Capture the cell that displays the provided text and extract its [X, Y] central coordinate. 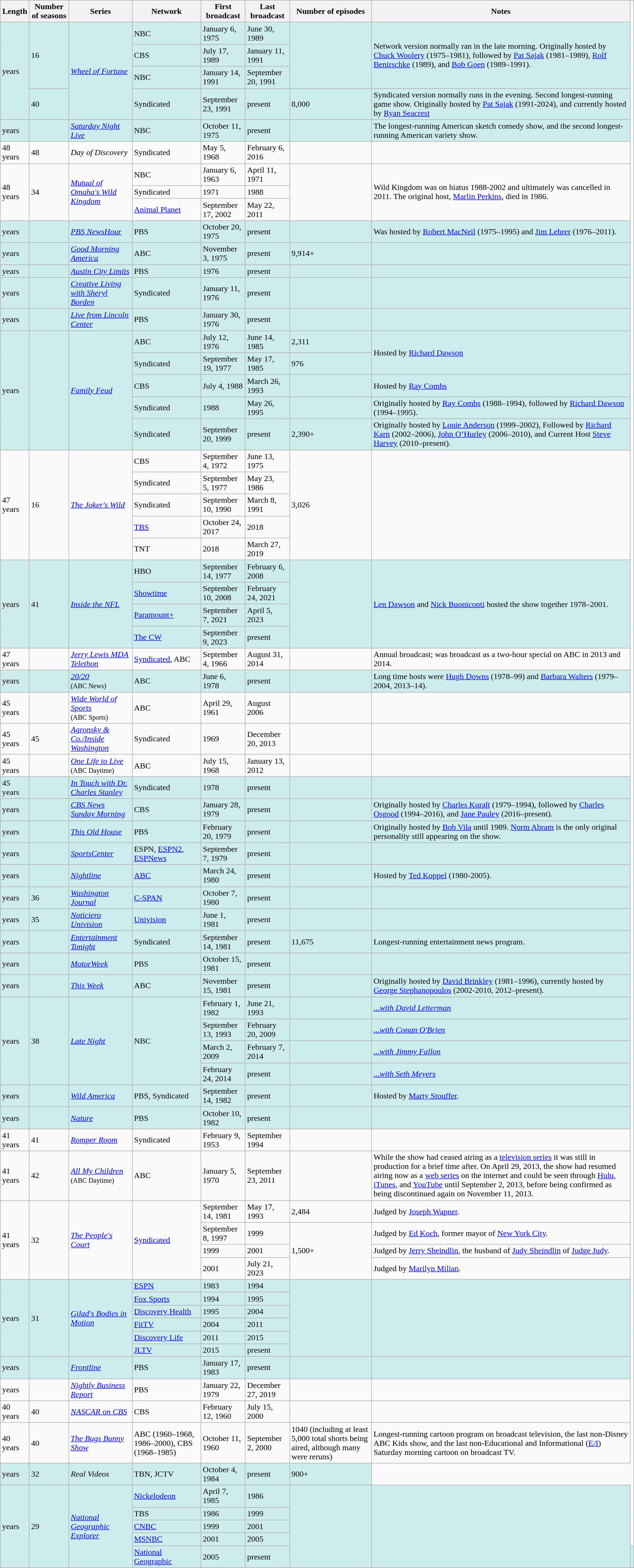
January 5, 1970 [223, 1176]
Noticiero Univision [100, 919]
1983 [223, 1286]
September 4, 1972 [223, 461]
JLTV [167, 1350]
1976 [223, 271]
National Geographic [167, 1556]
This Week [100, 986]
October 20, 1975 [223, 232]
CBS News Sunday Morning [100, 810]
April 5, 2023 [268, 615]
May 5, 1968 [223, 152]
January 13, 2012 [268, 766]
Hosted by Ted Koppel (1980-2005). [501, 875]
ABC (1960–1968, 1986–2000), CBS (1968–1985) [167, 1443]
February 9, 1953 [223, 1140]
February 12, 1960 [223, 1412]
Late Night [100, 1041]
Wild Kingdom was on hiatus 1988-2002 and ultimately was cancelled in 2011. The original host, Marlin Perkins, died in 1986. [501, 192]
ESPN, ESPN2, ESPNews [167, 854]
...with Seth Meyers [501, 1074]
Paramount+ [167, 615]
Was hosted by Robert MacNeil (1975–1995) and Jim Lehrer (1976–2011). [501, 232]
Showtime [167, 593]
January 17, 1983 [223, 1368]
Nature [100, 1118]
38 [49, 1041]
Live from Lincoln Center [100, 320]
May 22, 2011 [268, 209]
September 7, 2021 [223, 615]
34 [49, 192]
March 2, 2009 [223, 1052]
March 8, 1991 [268, 505]
Originally hosted by David Brinkley (1981–1996), currently hosted by George Stephanopoulos (2002-2010, 2012–present). [501, 986]
HBO [167, 571]
October 24, 2017 [223, 527]
March 24, 1980 [223, 875]
July 15, 2000 [268, 1412]
48 [49, 152]
Longest-running entertainment news program. [501, 942]
January 14, 1991 [223, 77]
Family Feud [100, 390]
July 12, 1976 [223, 342]
Series [100, 12]
The Bugs Bunny Show [100, 1443]
February 20, 1979 [223, 831]
October 7, 1980 [223, 898]
June 13, 1975 [268, 461]
December 20, 2013 [268, 739]
February 6, 2016 [268, 152]
CNBC [167, 1526]
The Joker's Wild [100, 505]
20/20(ABC News) [100, 681]
8,000 [331, 104]
September 14, 1982 [223, 1096]
Discovery Health [167, 1311]
September 2, 2000 [268, 1443]
January 30, 1976 [223, 320]
Frontline [100, 1368]
2,390+ [331, 434]
The People's Court [100, 1240]
October 11, 1960 [223, 1443]
September 23, 1991 [223, 104]
Syndicated, ABC [167, 659]
Good Morning America [100, 253]
January 11, 1976 [223, 293]
September 20, 1991 [268, 77]
January 11, 1991 [268, 56]
July 4, 1988 [223, 386]
September 4, 1966 [223, 659]
...with Conan O'Brien [501, 1030]
May 17, 1985 [268, 364]
ESPN [167, 1286]
June 21, 1993 [268, 1007]
Animal Planet [167, 209]
One Life to Live(ABC Daytime) [100, 766]
1969 [223, 739]
This Old House [100, 831]
976 [331, 364]
Wide World of Sports(ABC Sports) [100, 708]
February 7, 2014 [268, 1052]
Mutual of Omaha's Wild Kingdom [100, 192]
October 15, 1981 [223, 963]
Real Videos [100, 1474]
September 10, 2008 [223, 593]
Originally hosted by Charles Kuralt (1979–1994), followed by Charles Osgood (1994–2016), and Jane Pauley (2016–present). [501, 810]
Originally hosted by Ray Combs (1988–1994), followed by Richard Dawson (1994–1995). [501, 408]
Jerry Lewis MDA Telethon [100, 659]
Number of episodes [331, 12]
In Touch with Dr. Charles Stanley [100, 787]
Discovery Life [167, 1337]
Originally hosted by Bob Vila until 1989. Norm Abram is the only original personality still appearing on the show. [501, 831]
11,675 [331, 942]
All My Children(ABC Daytime) [100, 1176]
May 23, 1986 [268, 483]
Fox Sports [167, 1299]
September 10, 1990 [223, 505]
February 1, 1982 [223, 1007]
August 2006 [268, 708]
Gilad's Bodies in Motion [100, 1318]
Last broadcast [268, 12]
June 1, 1981 [223, 919]
June 6, 1978 [223, 681]
September 13, 1993 [223, 1030]
Agronsky & Co./Inside Washington [100, 739]
April 7, 1985 [223, 1496]
February 20, 2009 [268, 1030]
Length [15, 12]
February 24, 2021 [268, 593]
February 6, 2008 [268, 571]
January 6, 1975 [223, 33]
36 [49, 898]
Entertainment Tonight [100, 942]
Washington Journal [100, 898]
June 30, 1989 [268, 33]
September 19, 1977 [223, 364]
November 3, 1975 [223, 253]
Judged by Jerry Sheindlin, the husband of Judy Sheindlin of Judge Judy. [501, 1251]
September 5, 1977 [223, 483]
May 17, 1993 [268, 1211]
December 27, 2019 [268, 1390]
Judged by Ed Koch, former mayor of New York City. [501, 1234]
Univision [167, 919]
3,026 [331, 505]
2,311 [331, 342]
Creative Living with Sheryl Borden [100, 293]
TBN, JCTV [167, 1474]
August 31, 2014 [268, 659]
45 [49, 739]
1,500+ [331, 1251]
The longest-running American sketch comedy show, and the second longest-running American variety show. [501, 131]
C-SPAN [167, 898]
...with David Letterman [501, 1007]
PBS, Syndicated [167, 1096]
TNT [167, 549]
Wild America [100, 1096]
Number of seasons [49, 12]
September 9, 2023 [223, 637]
July 15, 1968 [223, 766]
Hosted by Marty Stouffer. [501, 1096]
...with Jimmy Fallon [501, 1052]
PBS NewsHour [100, 232]
January 28, 1979 [223, 810]
National Geographic Explorer [100, 1526]
Austin City Limits [100, 271]
July 21, 2023 [268, 1268]
September 14, 1977 [223, 571]
November 15, 1981 [223, 986]
29 [49, 1526]
FitTV [167, 1324]
September 8, 1997 [223, 1234]
March 27, 2019 [268, 549]
January 6, 1963 [223, 175]
September 23, 2011 [268, 1176]
May 26, 1995 [268, 408]
Hosted by Richard Dawson [501, 353]
Network [167, 12]
9,914+ [331, 253]
35 [49, 919]
March 26, 1993 [268, 386]
July 17, 1989 [223, 56]
October 4, 1984 [223, 1474]
Wheel of Fortune [100, 71]
900+ [331, 1474]
Saturday Night Live [100, 131]
September 17, 2002 [223, 209]
Nightline [100, 875]
The CW [167, 637]
Judged by Joseph Wapner. [501, 1211]
1971 [223, 192]
Notes [501, 12]
Judged by Marilyn Milian. [501, 1268]
Nightly Business Report [100, 1390]
September 7, 1979 [223, 854]
Inside the NFL [100, 604]
42 [49, 1176]
Long time hosts were Hugh Downs (1978–99) and Barbara Walters (1979–2004, 2013–14). [501, 681]
September 1994 [268, 1140]
Romper Room [100, 1140]
January 22, 1979 [223, 1390]
April 29, 1961 [223, 708]
SportsCenter [100, 854]
October 11, 1975 [223, 131]
NASCAR on CBS [100, 1412]
April 11, 1971 [268, 175]
June 14, 1985 [268, 342]
September 20, 1999 [223, 434]
October 10, 1982 [223, 1118]
Nickelodeon [167, 1496]
MotorWeek [100, 963]
February 24, 2014 [223, 1074]
Len Dawson and Nick Buoniconti hosted the show together 1978–2001. [501, 604]
MSNBC [167, 1539]
31 [49, 1318]
Annual broadcast; was broadcast as a two-hour special on ABC in 2013 and 2014. [501, 659]
1040 (including at least 5,000 total shorts being aired, although many were reruns) [331, 1443]
1978 [223, 787]
Day of Discovery [100, 152]
First broadcast [223, 12]
2,484 [331, 1211]
Hosted by Ray Combs [501, 386]
